Provide the (x, y) coordinate of the cell's center where the given text is located.  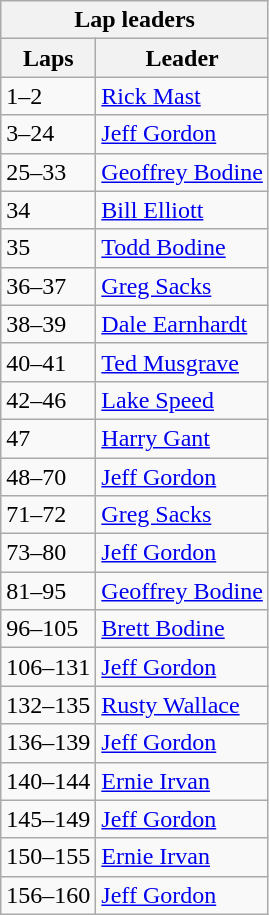
47 (48, 438)
145–149 (48, 819)
35 (48, 248)
Brett Bodine (182, 629)
42–46 (48, 400)
48–70 (48, 477)
96–105 (48, 629)
Leader (182, 58)
38–39 (48, 324)
Lap leaders (135, 20)
73–80 (48, 553)
36–37 (48, 286)
1–2 (48, 96)
71–72 (48, 515)
156–160 (48, 895)
136–139 (48, 743)
Rusty Wallace (182, 705)
150–155 (48, 857)
Ted Musgrave (182, 362)
Bill Elliott (182, 210)
Dale Earnhardt (182, 324)
Rick Mast (182, 96)
132–135 (48, 705)
Todd Bodine (182, 248)
25–33 (48, 172)
Harry Gant (182, 438)
34 (48, 210)
40–41 (48, 362)
81–95 (48, 591)
140–144 (48, 781)
Lake Speed (182, 400)
3–24 (48, 134)
106–131 (48, 667)
Laps (48, 58)
